Capture the cell that displays the provided text and extract its [x, y] central coordinate. 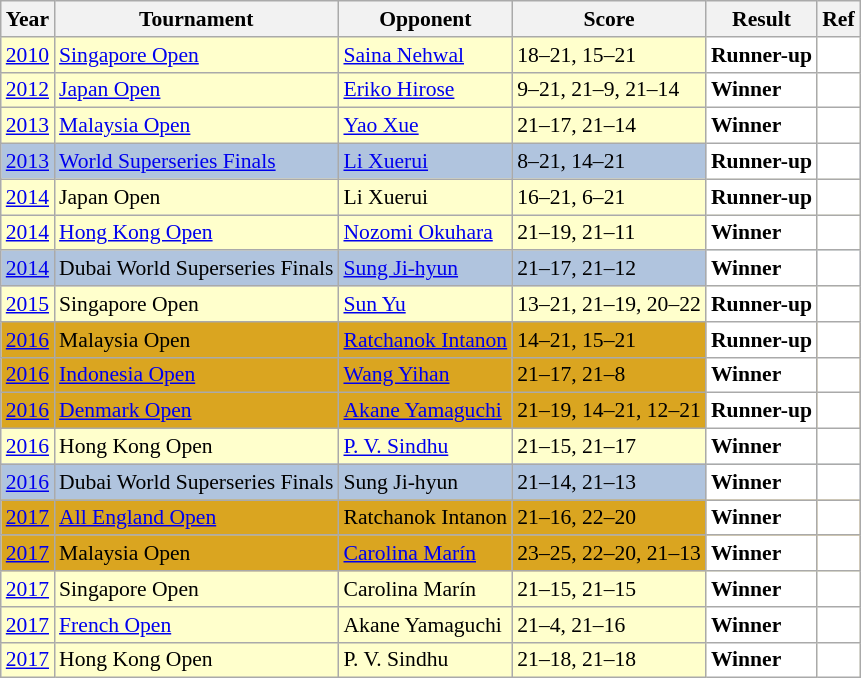
Result [762, 19]
21–14, 21–13 [609, 482]
Nozomi Okuhara [425, 233]
2012 [28, 90]
16–21, 6–21 [609, 197]
18–21, 15–21 [609, 55]
23–25, 22–20, 21–13 [609, 554]
21–15, 21–17 [609, 447]
8–21, 14–21 [609, 162]
Wang Yihan [425, 375]
Score [609, 19]
21–16, 22–20 [609, 518]
Denmark Open [196, 411]
2015 [28, 304]
21–18, 21–18 [609, 660]
Eriko Hirose [425, 90]
World Superseries Finals [196, 162]
13–21, 21–19, 20–22 [609, 304]
Tournament [196, 19]
14–21, 15–21 [609, 340]
Sun Yu [425, 304]
21–17, 21–14 [609, 126]
Indonesia Open [196, 375]
21–4, 21–16 [609, 625]
Yao Xue [425, 126]
21–15, 21–15 [609, 589]
21–19, 14–21, 12–21 [609, 411]
Saina Nehwal [425, 55]
Ref [838, 19]
9–21, 21–9, 21–14 [609, 90]
Opponent [425, 19]
All England Open [196, 518]
Year [28, 19]
21–17, 21–8 [609, 375]
French Open [196, 625]
21–19, 21–11 [609, 233]
21–17, 21–12 [609, 269]
2010 [28, 55]
